From the cell containing the given text, extract its center point as (X, Y) coordinate. 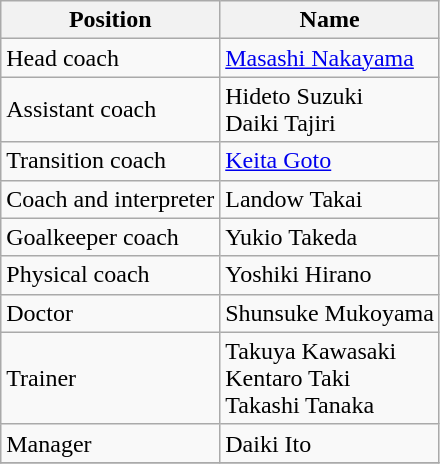
Yoshiki Hirano (330, 275)
Assistant coach (110, 110)
Hideto Suzuki Daiki Tajiri (330, 110)
Transition coach (110, 161)
Takuya Kawasaki Kentaro Taki Takashi Tanaka (330, 378)
Trainer (110, 378)
Landow Takai (330, 199)
Goalkeeper coach (110, 237)
Position (110, 20)
Keita Goto (330, 161)
Head coach (110, 58)
Physical coach (110, 275)
Doctor (110, 313)
Shunsuke Mukoyama (330, 313)
Name (330, 20)
Masashi Nakayama (330, 58)
Manager (110, 443)
Yukio Takeda (330, 237)
Daiki Ito (330, 443)
Coach and interpreter (110, 199)
